Determine the (x, y) coordinate at the center of the cell enclosing the given text.  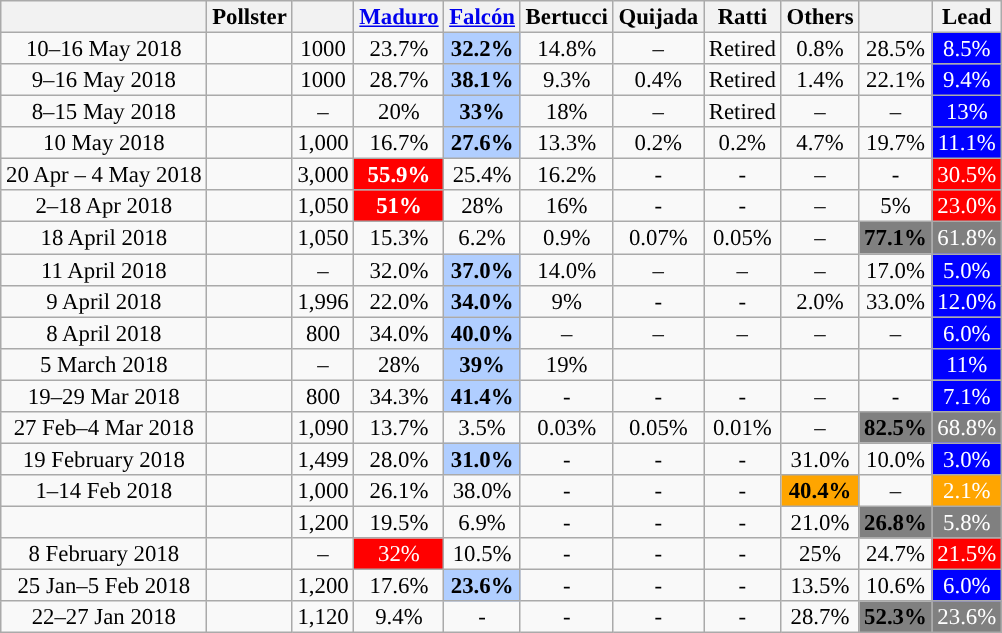
11 April 2018 (104, 270)
52.3% (896, 617)
19.7% (896, 143)
13.7% (399, 428)
22.1% (896, 80)
9% (566, 301)
25.4% (482, 175)
25 Jan–5 Feb 2018 (104, 586)
1,996 (323, 301)
1–14 Feb 2018 (104, 491)
16% (566, 206)
27 Feb–4 Mar 2018 (104, 428)
1,499 (323, 459)
21.5% (966, 554)
0.03% (566, 428)
82.5% (896, 428)
8 February 2018 (104, 554)
17.6% (399, 586)
8 April 2018 (104, 333)
13.3% (566, 143)
39% (482, 364)
37.0% (482, 270)
12.0% (966, 301)
0.01% (743, 428)
3.0% (966, 459)
27.6% (482, 143)
32.2% (482, 49)
9–16 May 2018 (104, 80)
22–27 Jan 2018 (104, 617)
0.8% (820, 49)
55.9% (399, 175)
28.5% (896, 49)
3.5% (482, 428)
20% (399, 112)
19.5% (399, 522)
30.5% (966, 175)
14.0% (566, 270)
14.8% (566, 49)
9 April 2018 (104, 301)
5 March 2018 (104, 364)
5% (896, 206)
0.4% (658, 80)
34.3% (399, 396)
3,000 (323, 175)
24.7% (896, 554)
68.8% (966, 428)
8.5% (966, 49)
32% (399, 554)
11% (966, 364)
19 February 2018 (104, 459)
23.0% (966, 206)
1,090 (323, 428)
19% (566, 364)
6.9% (482, 522)
Pollster (250, 17)
25% (820, 554)
15.3% (399, 238)
Ratti (743, 17)
Quijada (658, 17)
26.8% (896, 522)
5.8% (966, 522)
10.5% (482, 554)
33% (482, 112)
18 April 2018 (104, 238)
6.2% (482, 238)
28.0% (399, 459)
22.0% (399, 301)
23.7% (399, 49)
61.8% (966, 238)
38.0% (482, 491)
11.1% (966, 143)
19–29 Mar 2018 (104, 396)
0.9% (566, 238)
10.6% (896, 586)
41.4% (482, 396)
32.0% (399, 270)
18% (566, 112)
33.0% (896, 301)
10 May 2018 (104, 143)
26.1% (399, 491)
Lead (966, 17)
1.4% (820, 80)
17.0% (896, 270)
16.2% (566, 175)
16.7% (399, 143)
10.0% (896, 459)
10–16 May 2018 (104, 49)
4.7% (820, 143)
40.4% (820, 491)
9.3% (566, 80)
Falcón (482, 17)
5.0% (966, 270)
40.0% (482, 333)
77.1% (896, 238)
Others (820, 17)
7.1% (966, 396)
Maduro (399, 17)
20 Apr – 4 May 2018 (104, 175)
Bertucci (566, 17)
8–15 May 2018 (104, 112)
1,120 (323, 617)
13% (966, 112)
2–18 Apr 2018 (104, 206)
0.07% (658, 238)
2.0% (820, 301)
38.1% (482, 80)
2.1% (966, 491)
21.0% (820, 522)
51% (399, 206)
13.5% (820, 586)
